Locate the cell with the specified text and output its (X, Y) center coordinate. 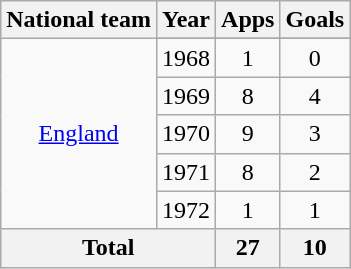
Apps (248, 20)
Total (108, 248)
4 (315, 96)
1968 (186, 58)
1971 (186, 172)
Year (186, 20)
1970 (186, 134)
Goals (315, 20)
1972 (186, 210)
9 (248, 134)
27 (248, 248)
3 (315, 134)
1969 (186, 96)
National team (79, 20)
0 (315, 58)
10 (315, 248)
England (79, 134)
2 (315, 172)
